Detect which cell encompasses the target text, then output its [x, y] center coordinate. 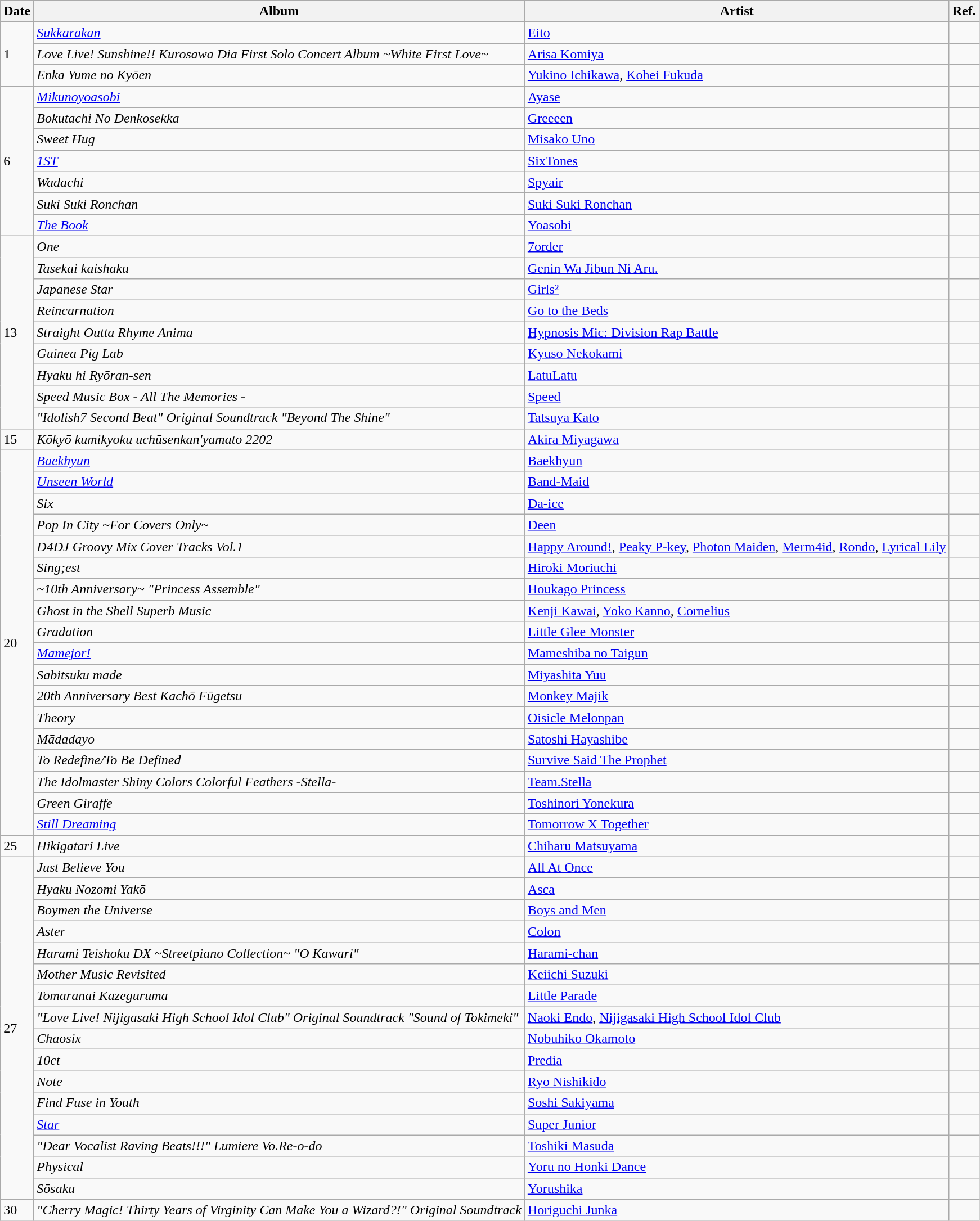
Chiharu Matsuyama [737, 846]
Houkago Princess [737, 589]
Find Fuse in Youth [279, 1103]
Da-ice [737, 503]
Speed Music Box - All The Memories - [279, 397]
Date [17, 11]
Colon [737, 931]
Genin Wa Jibun Ni Aru. [737, 268]
Straight Outta Rhyme Anima [279, 332]
Go to the Beds [737, 311]
Mādadayo [279, 739]
Just Believe You [279, 867]
Sing;est [279, 567]
Artist [737, 11]
Hiroki Moriuchi [737, 567]
7order [737, 246]
Girls² [737, 290]
Chaosix [279, 1039]
Akira Miyagawa [737, 439]
"Idolish7 Second Beat" Original Soundtrack "Beyond The Shine" [279, 418]
Ghost in the Shell Superb Music [279, 610]
Hyaku Nozomi Yakō [279, 889]
Band-Maid [737, 482]
Mother Music Revisited [279, 975]
Predia [737, 1060]
Team.Stella [737, 782]
Speed [737, 397]
LatuLatu [737, 375]
Wadachi [279, 182]
Soshi Sakiyama [737, 1103]
Aster [279, 931]
Theory [279, 718]
Oisicle Melonpan [737, 718]
Horiguchi Junka [737, 1210]
Sōsaku [279, 1188]
Yukino Ichikawa, Kohei Fukuda [737, 75]
Yorushika [737, 1188]
Album [279, 11]
Misako Uno [737, 139]
Kōkyō kumikyoku uchūsenkan'yamato 2202 [279, 439]
20 [17, 642]
Satoshi Hayashibe [737, 739]
The Book [279, 225]
Kenji Kawai, Yoko Kanno, Cornelius [737, 610]
Sweet Hug [279, 139]
Harami-chan [737, 953]
Note [279, 1082]
Mameshiba no Taigun [737, 654]
Miyashita Yuu [737, 675]
Pop In City ~For Covers Only~ [279, 525]
6 [17, 161]
Super Junior [737, 1124]
Tomorrow X Together [737, 824]
Asca [737, 889]
Sukkarakan [279, 33]
Toshiki Masuda [737, 1146]
Hypnosis Mic: Division Rap Battle [737, 332]
1 [17, 54]
Hikigatari Live [279, 846]
25 [17, 846]
Bokutachi No Denkosekka [279, 118]
Enka Yume no Kyōen [279, 75]
27 [17, 1028]
Green Giraffe [279, 803]
Monkey Majik [737, 696]
All At Once [737, 867]
Physical [279, 1167]
Gradation [279, 632]
Mamejor! [279, 654]
To Redefine/To Be Defined [279, 760]
13 [17, 332]
Little Parade [737, 996]
Six [279, 503]
Ryo Nishikido [737, 1082]
Tatsuya Kato [737, 418]
Ayase [737, 97]
"Love Live! Nijigasaki High School Idol Club" Original Soundtrack "Sound of Tokimeki" [279, 1017]
1ST [279, 161]
Tomaranai Kazeguruma [279, 996]
Unseen World [279, 482]
15 [17, 439]
Harami Teishoku DX ~Streetpiano Collection~ "O Kawari" [279, 953]
~10th Anniversary~ "Princess Assemble" [279, 589]
Boys and Men [737, 910]
D4DJ Groovy Mix Cover Tracks Vol.1 [279, 546]
Naoki Endo, Nijigasaki High School Idol Club [737, 1017]
Happy Around!, Peaky P-key, Photon Maiden, Merm4id, Rondo, Lyrical Lily [737, 546]
Tasekai kaishaku [279, 268]
30 [17, 1210]
Deen [737, 525]
Greeeen [737, 118]
Reincarnation [279, 311]
Love Live! Sunshine!! Kurosawa Dia First Solo Concert Album ~White First Love~ [279, 54]
Eito [737, 33]
Japanese Star [279, 290]
Still Dreaming [279, 824]
"Dear Vocalist Raving Beats!!!" Lumiere Vo.Re-o-do [279, 1146]
SixTones [737, 161]
10ct [279, 1060]
Toshinori Yonekura [737, 803]
Spyair [737, 182]
Guinea Pig Lab [279, 354]
Kyuso Nekokami [737, 354]
Yoasobi [737, 225]
The Idolmaster Shiny Colors Colorful Feathers -Stella- [279, 782]
Little Glee Monster [737, 632]
Arisa Komiya [737, 54]
Nobuhiko Okamoto [737, 1039]
Survive Said The Prophet [737, 760]
Ref. [964, 11]
Yoru no Honki Dance [737, 1167]
Star [279, 1124]
Keiichi Suzuki [737, 975]
20th Anniversary Best Kachō Fūgetsu [279, 696]
Mikunoyoasobi [279, 97]
One [279, 246]
Sabitsuku made [279, 675]
Boymen the Universe [279, 910]
Hyaku hi Ryōran-sen [279, 375]
"Cherry Magic! Thirty Years of Virginity Can Make You a Wizard?!" Original Soundtrack [279, 1210]
